Return the (X, Y) coordinate for the center point of the cell that contains the specified text.  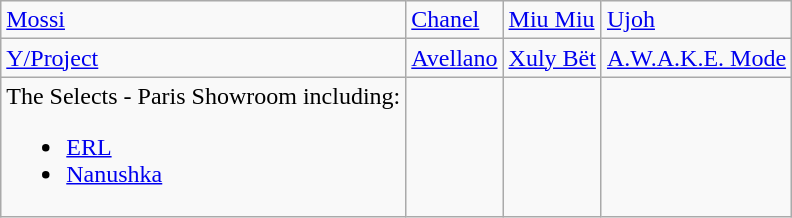
Miu Miu (552, 20)
Ujoh (696, 20)
Xuly Bët (552, 58)
Mossi (204, 20)
Chanel (454, 20)
Y/Project (204, 58)
A.W.A.K.E. Mode (696, 58)
The Selects - Paris Showroom including:ERLNanushka (204, 147)
Avellano (454, 58)
